For the text-containing cell, return its midpoint in (x, y) coordinate format. 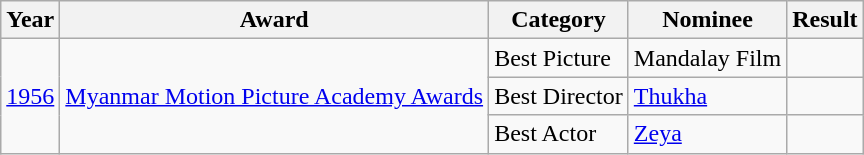
Thukha (707, 96)
1956 (30, 96)
Best Picture (559, 58)
Myanmar Motion Picture Academy Awards (274, 96)
Award (274, 20)
Best Actor (559, 134)
Category (559, 20)
Mandalay Film (707, 58)
Zeya (707, 134)
Best Director (559, 96)
Nominee (707, 20)
Result (825, 20)
Year (30, 20)
